Return the (X, Y) coordinate for the center point of the cell that contains the specified text.  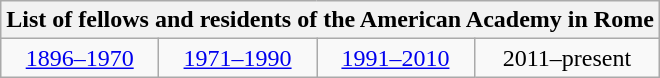
1896–1970 (80, 58)
1971–1990 (238, 58)
List of fellows and residents of the American Academy in Rome (330, 20)
2011–present (566, 58)
1991–2010 (395, 58)
